Output the (X, Y) coordinate of the center of the cell containing the given text.  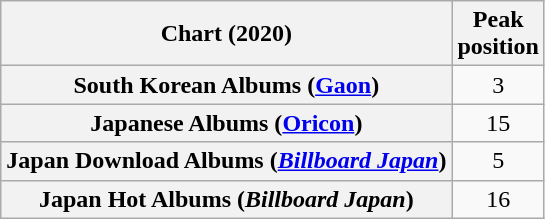
South Korean Albums (Gaon) (226, 85)
16 (498, 199)
5 (498, 161)
Japan Download Albums (Billboard Japan) (226, 161)
Japanese Albums (Oricon) (226, 123)
Chart (2020) (226, 34)
Japan Hot Albums (Billboard Japan) (226, 199)
3 (498, 85)
15 (498, 123)
Peak position (498, 34)
